Detect which cell encompasses the target text, then output its (x, y) center coordinate. 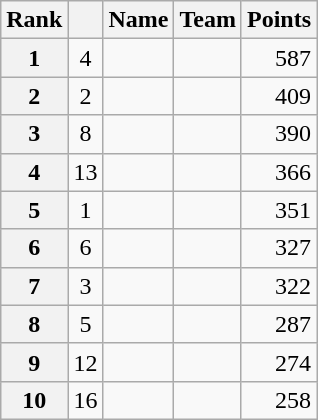
12 (86, 362)
351 (278, 210)
Points (278, 20)
258 (278, 400)
Name (138, 20)
Rank (34, 20)
9 (34, 362)
327 (278, 248)
Team (208, 20)
587 (278, 58)
274 (278, 362)
390 (278, 134)
13 (86, 172)
7 (34, 286)
16 (86, 400)
322 (278, 286)
287 (278, 324)
409 (278, 96)
10 (34, 400)
366 (278, 172)
